Pinpoint the cell where the given text exists, returning its (X, Y) midpoint coordinate. 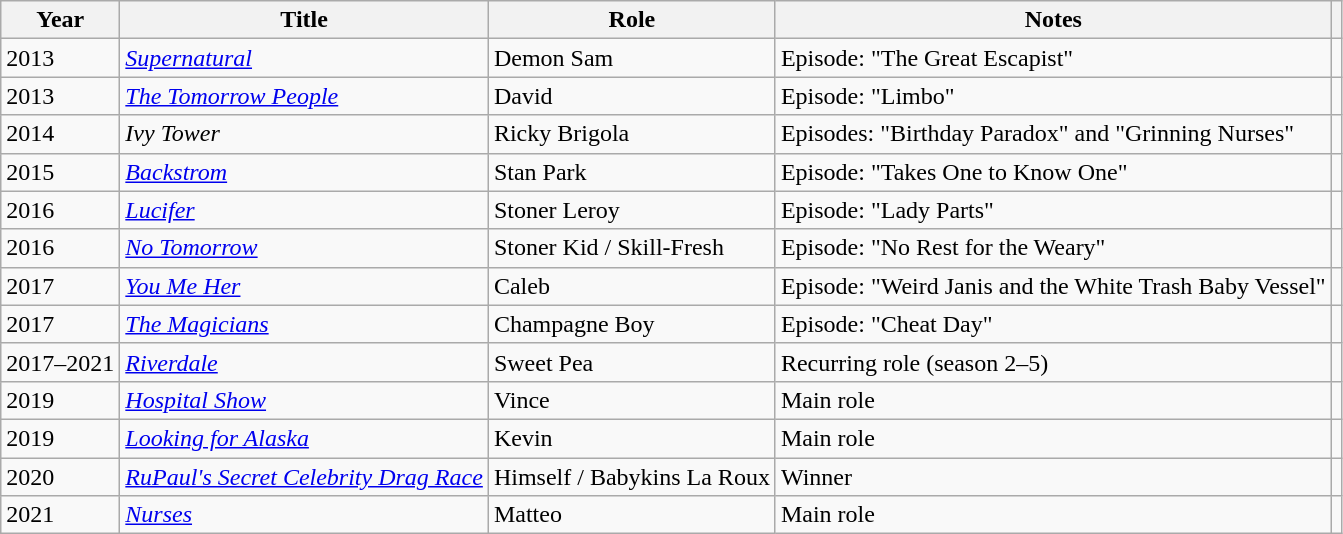
Champagne Boy (632, 324)
Stoner Leroy (632, 210)
Himself / Babykins La Roux (632, 477)
Episode: "Limbo" (1053, 96)
Nurses (304, 515)
You Me Her (304, 286)
RuPaul's Secret Celebrity Drag Race (304, 477)
Caleb (632, 286)
Sweet Pea (632, 362)
Episode: "The Great Escapist" (1053, 58)
Stoner Kid / Skill-Fresh (632, 248)
Lucifer (304, 210)
Matteo (632, 515)
Demon Sam (632, 58)
Notes (1053, 20)
Vince (632, 400)
2014 (60, 134)
2020 (60, 477)
The Magicians (304, 324)
Episode: "Lady Parts" (1053, 210)
Recurring role (season 2–5) (1053, 362)
Backstrom (304, 172)
Episode: "Cheat Day" (1053, 324)
Ivy Tower (304, 134)
Year (60, 20)
Episode: "Takes One to Know One" (1053, 172)
2021 (60, 515)
2017–2021 (60, 362)
Riverdale (304, 362)
Hospital Show (304, 400)
The Tomorrow People (304, 96)
Ricky Brigola (632, 134)
Episode: "Weird Janis and the White Trash Baby Vessel" (1053, 286)
Role (632, 20)
Episode: "No Rest for the Weary" (1053, 248)
Looking for Alaska (304, 438)
Episodes: "Birthday Paradox" and "Grinning Nurses" (1053, 134)
2015 (60, 172)
Stan Park (632, 172)
Winner (1053, 477)
Supernatural (304, 58)
David (632, 96)
Title (304, 20)
No Tomorrow (304, 248)
Kevin (632, 438)
